Find where the given text appears and provide that cell's center as [x, y] coordinate. 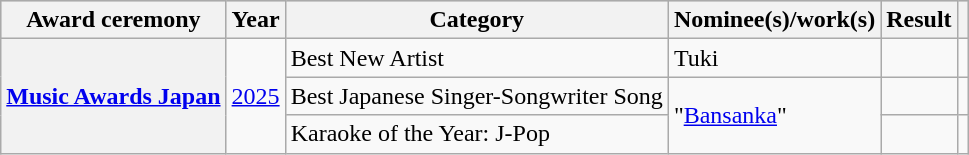
Best New Artist [476, 58]
Karaoke of the Year: J-Pop [476, 134]
Year [256, 20]
"Bansanka" [774, 115]
2025 [256, 96]
Best Japanese Singer-Songwriter Song [476, 96]
Award ceremony [114, 20]
Music Awards Japan [114, 96]
Tuki [774, 58]
Result [919, 20]
Category [476, 20]
Nominee(s)/work(s) [774, 20]
